Capture the cell that displays the provided text and extract its [x, y] central coordinate. 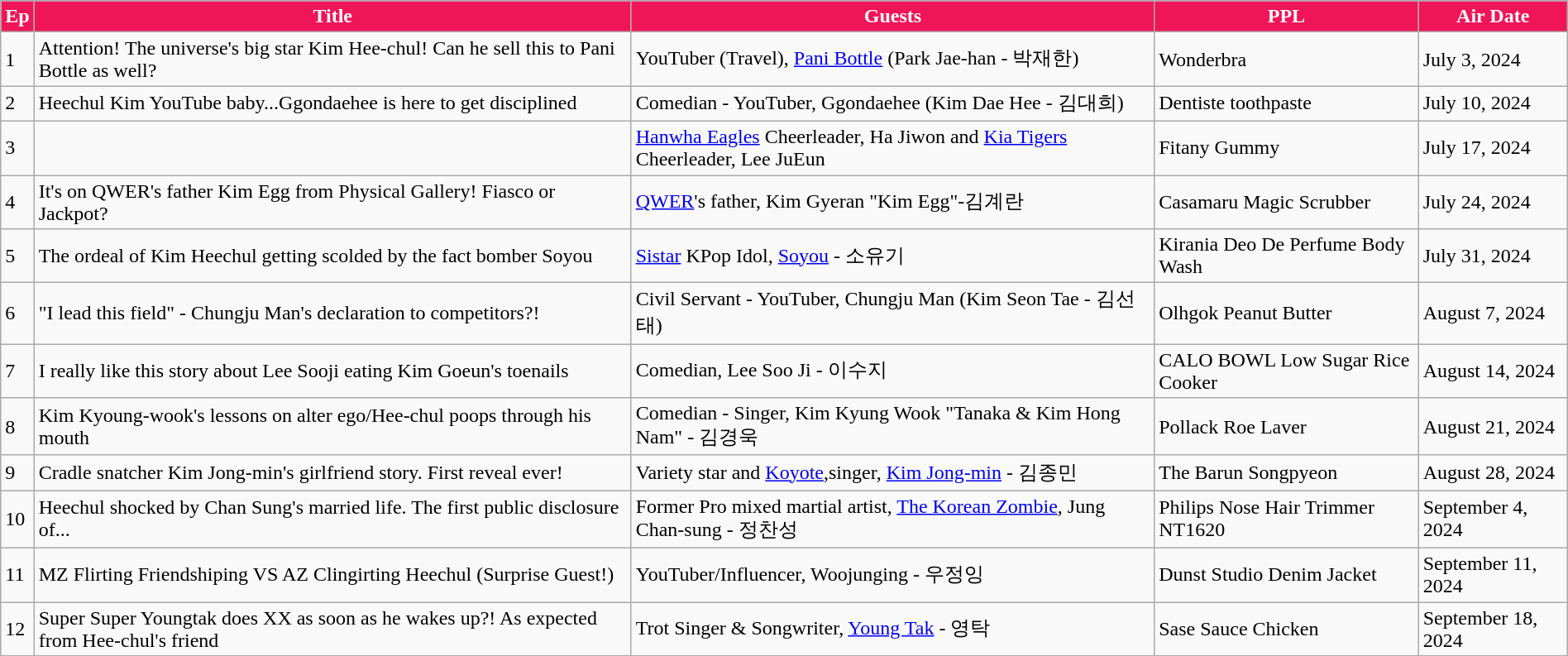
The ordeal of Kim Heechul getting scolded by the fact bomber Soyou [332, 256]
11 [17, 574]
Heechul Kim YouTube baby...Ggondaehee is here to get disciplined [332, 104]
6 [17, 314]
2 [17, 104]
PPL [1287, 17]
August 7, 2024 [1493, 314]
Comedian, Lee Soo Ji - 이수지 [893, 371]
Sistar KPop Idol, Soyou - 소유기 [893, 256]
September 18, 2024 [1493, 629]
September 4, 2024 [1493, 520]
"I lead this field" - Chungju Man's declaration to competitors?! [332, 314]
September 11, 2024 [1493, 574]
Former Pro mixed martial artist, The Korean Zombie, Jung Chan-sung - 정찬성 [893, 520]
Attention! The universe's big star Kim Hee-chul! Can he sell this to Pani Bottle as well? [332, 60]
August 14, 2024 [1493, 371]
3 [17, 147]
July 17, 2024 [1493, 147]
Comedian - Singer, Kim Kyung Wook "Tanaka & Kim Hong Nam" - 김경욱 [893, 427]
QWER's father, Kim Gyeran "Kim Egg"-김계란 [893, 202]
8 [17, 427]
Ep [17, 17]
Trot Singer & Songwriter, Young Tak - 영탁 [893, 629]
12 [17, 629]
Comedian - YouTuber, Ggondaehee (Kim Dae Hee - 김대희) [893, 104]
Philips Nose Hair Trimmer NT1620 [1287, 520]
The Barun Songpyeon [1287, 473]
Fitany Gummy [1287, 147]
YouTuber (Travel), Pani Bottle (Park Jae-han - 박재한) [893, 60]
Wonderbra [1287, 60]
7 [17, 371]
Casamaru Magic Scrubber [1287, 202]
CALO BOWL Low Sugar Rice Cooker [1287, 371]
9 [17, 473]
Hanwha Eagles Cheerleader, Ha Jiwon and Kia Tigers Cheerleader, Lee JuEun [893, 147]
1 [17, 60]
Pollack Roe Laver [1287, 427]
Sase Sauce Chicken [1287, 629]
August 21, 2024 [1493, 427]
Variety star and Koyote,singer, Kim Jong-min - 김종민 [893, 473]
July 10, 2024 [1493, 104]
August 28, 2024 [1493, 473]
Guests [893, 17]
Air Date [1493, 17]
It's on QWER's father Kim Egg from Physical Gallery! Fiasco or Jackpot? [332, 202]
Heechul shocked by Chan Sung's married life. The first public disclosure of... [332, 520]
July 3, 2024 [1493, 60]
Kirania Deo De Perfume Body Wash [1287, 256]
5 [17, 256]
YouTuber/Influencer, Woojunging - 우정잉 [893, 574]
July 24, 2024 [1493, 202]
Kim Kyoung-wook's lessons on alter ego/Hee-chul poops through his mouth [332, 427]
4 [17, 202]
July 31, 2024 [1493, 256]
Super Super Youngtak does XX as soon as he wakes up?! As expected from Hee-chul's friend [332, 629]
Olhgok Peanut Butter [1287, 314]
Cradle snatcher Kim Jong-min's girlfriend story. First reveal ever! [332, 473]
10 [17, 520]
Dentiste toothpaste [1287, 104]
I really like this story about Lee Sooji eating Kim Goeun's toenails [332, 371]
Dunst Studio Denim Jacket [1287, 574]
MZ Flirting Friendshiping VS AZ Clingirting Heechul (Surprise Guest!) [332, 574]
Civil Servant - YouTuber, Chungju Man (Kim Seon Tae - 김선태) [893, 314]
Title [332, 17]
